Determine the (X, Y) coordinate at the center of the cell enclosing the given text.  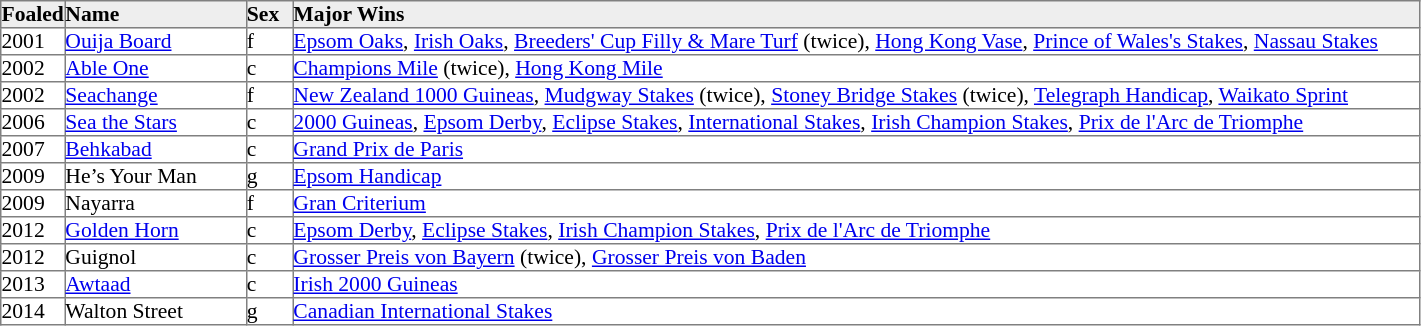
Foaled (33, 14)
Grand Prix de Paris (856, 150)
Irish 2000 Guineas (856, 284)
Guignol (156, 258)
2013 (33, 284)
Nayarra (156, 204)
Able One (156, 68)
2014 (33, 312)
Seachange (156, 96)
Golden Horn (156, 230)
Sea the Stars (156, 122)
New Zealand 1000 Guineas, Mudgway Stakes (twice), Stoney Bridge Stakes (twice), Telegraph Handicap, Waikato Sprint (856, 96)
Gran Criterium (856, 204)
2000 Guineas, Epsom Derby, Eclipse Stakes, International Stakes, Irish Champion Stakes, Prix de l'Arc de Triomphe (856, 122)
He’s Your Man (156, 176)
Major Wins (856, 14)
Epsom Derby, Eclipse Stakes, Irish Champion Stakes, Prix de l'Arc de Triomphe (856, 230)
Behkabad (156, 150)
2006 (33, 122)
Grosser Preis von Bayern (twice), Grosser Preis von Baden (856, 258)
Walton Street (156, 312)
Ouija Board (156, 42)
2007 (33, 150)
Sex (269, 14)
Champions Mile (twice), Hong Kong Mile (856, 68)
2001 (33, 42)
Awtaad (156, 284)
Canadian International Stakes (856, 312)
Epsom Oaks, Irish Oaks, Breeders' Cup Filly & Mare Turf (twice), Hong Kong Vase, Prince of Wales's Stakes, Nassau Stakes (856, 42)
Epsom Handicap (856, 176)
Name (156, 14)
